For the text-containing cell, return its midpoint in [x, y] coordinate format. 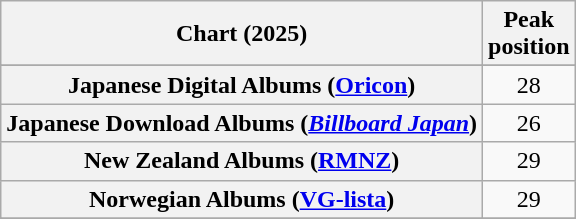
New Zealand Albums (RMNZ) [242, 161]
Japanese Digital Albums (Oricon) [242, 85]
Norwegian Albums (VG-lista) [242, 199]
26 [529, 123]
28 [529, 85]
Japanese Download Albums (Billboard Japan) [242, 123]
Peakposition [529, 34]
Chart (2025) [242, 34]
